Return (x, y) of the center of cell containing provided text 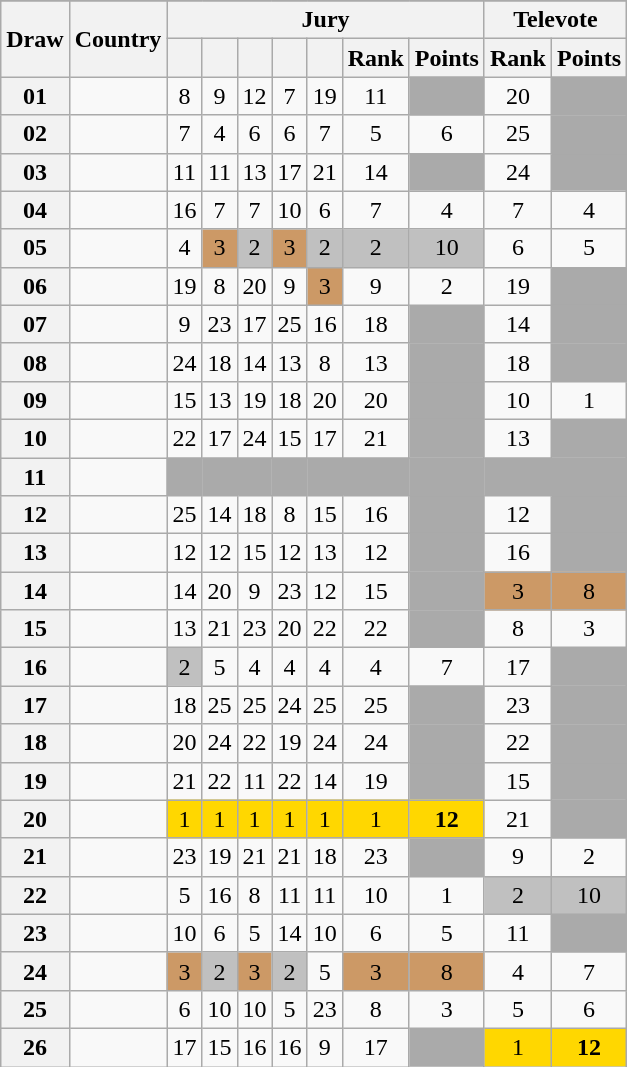
06 (35, 286)
26 (35, 1047)
03 (35, 172)
Country (118, 39)
05 (35, 248)
Draw (35, 39)
07 (35, 324)
02 (35, 134)
09 (35, 400)
Televote (555, 20)
08 (35, 362)
04 (35, 210)
Jury (326, 20)
01 (35, 96)
